Identify which cell holds the provided text, then report its [X, Y] central coordinate. 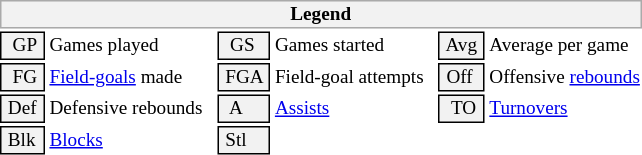
FGA [244, 77]
GP [22, 46]
TO [462, 108]
Assists [354, 108]
Off [462, 77]
FG [22, 77]
A [244, 108]
Offensive rebounds [565, 77]
Blocks [131, 140]
Def [22, 108]
Field-goals made [131, 77]
Games started [354, 46]
Blk [22, 140]
Stl [244, 140]
Games played [131, 46]
GS [244, 46]
Average per game [565, 46]
Turnovers [565, 108]
Defensive rebounds [131, 108]
Legend [320, 14]
Avg [462, 46]
Field-goal attempts [354, 77]
